Identify which cell holds the provided text, then report its (x, y) central coordinate. 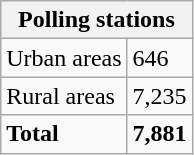
Polling stations (96, 20)
7,881 (160, 134)
Total (64, 134)
646 (160, 58)
Urban areas (64, 58)
Rural areas (64, 96)
7,235 (160, 96)
